Return (x, y) of the center of cell containing provided text 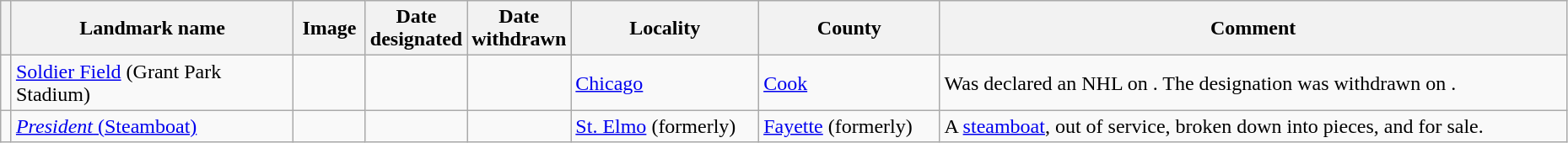
Soldier Field (Grant Park Stadium) (152, 82)
President (Steamboat) (152, 126)
Image (330, 29)
Was declared an NHL on . The designation was withdrawn on . (1253, 82)
County (849, 29)
Date withdrawn (520, 29)
Locality (665, 29)
Comment (1253, 29)
Cook (849, 82)
Landmark name (152, 29)
Chicago (665, 82)
A steamboat, out of service, broken down into pieces, and for sale. (1253, 126)
St. Elmo (formerly) (665, 126)
Date designated (416, 29)
Fayette (formerly) (849, 126)
